Find where the given text appears and provide that cell's center as (X, Y) coordinate. 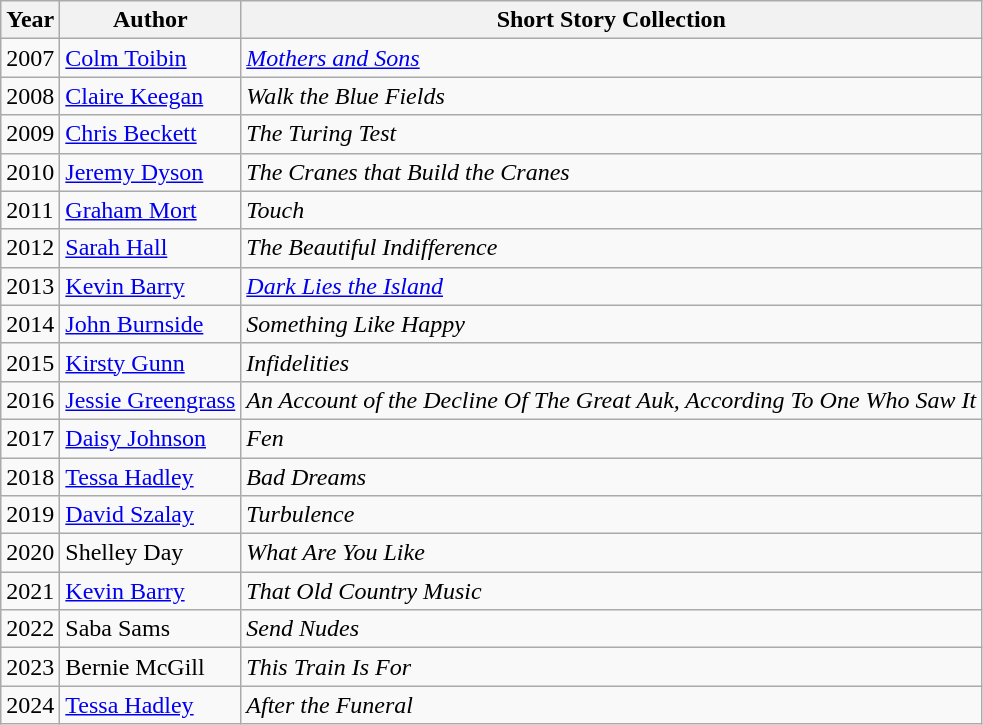
2010 (30, 172)
Walk the Blue Fields (612, 96)
The Turing Test (612, 134)
Kirsty Gunn (150, 362)
An Account of the Decline Of The Great Auk, According To One Who Saw It (612, 400)
Chris Beckett (150, 134)
2023 (30, 667)
John Burnside (150, 324)
The Cranes that Build the Cranes (612, 172)
Turbulence (612, 515)
2012 (30, 248)
2021 (30, 591)
2008 (30, 96)
2017 (30, 438)
After the Funeral (612, 705)
That Old Country Music (612, 591)
2011 (30, 210)
David Szalay (150, 515)
Daisy Johnson (150, 438)
2015 (30, 362)
Saba Sams (150, 629)
Shelley Day (150, 553)
Jessie Greengrass (150, 400)
Claire Keegan (150, 96)
What Are You Like (612, 553)
2007 (30, 58)
Touch (612, 210)
Something Like Happy (612, 324)
Dark Lies the Island (612, 286)
2009 (30, 134)
2016 (30, 400)
2024 (30, 705)
2022 (30, 629)
2020 (30, 553)
2014 (30, 324)
Short Story Collection (612, 20)
The Beautiful Indifference (612, 248)
2019 (30, 515)
2013 (30, 286)
Year (30, 20)
Infidelities (612, 362)
Graham Mort (150, 210)
2018 (30, 477)
Bernie McGill (150, 667)
Fen (612, 438)
Sarah Hall (150, 248)
Colm Toibin (150, 58)
Author (150, 20)
Bad Dreams (612, 477)
Jeremy Dyson (150, 172)
This Train Is For (612, 667)
Mothers and Sons (612, 58)
Send Nudes (612, 629)
